Output the [x, y] coordinate of the center of the cell containing the given text.  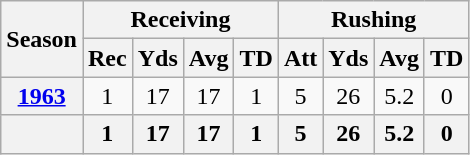
1963 [42, 96]
Receiving [180, 20]
Rec [107, 58]
Season [42, 39]
Rushing [374, 20]
Att [300, 58]
